From the cell containing the given text, extract its center point as (x, y) coordinate. 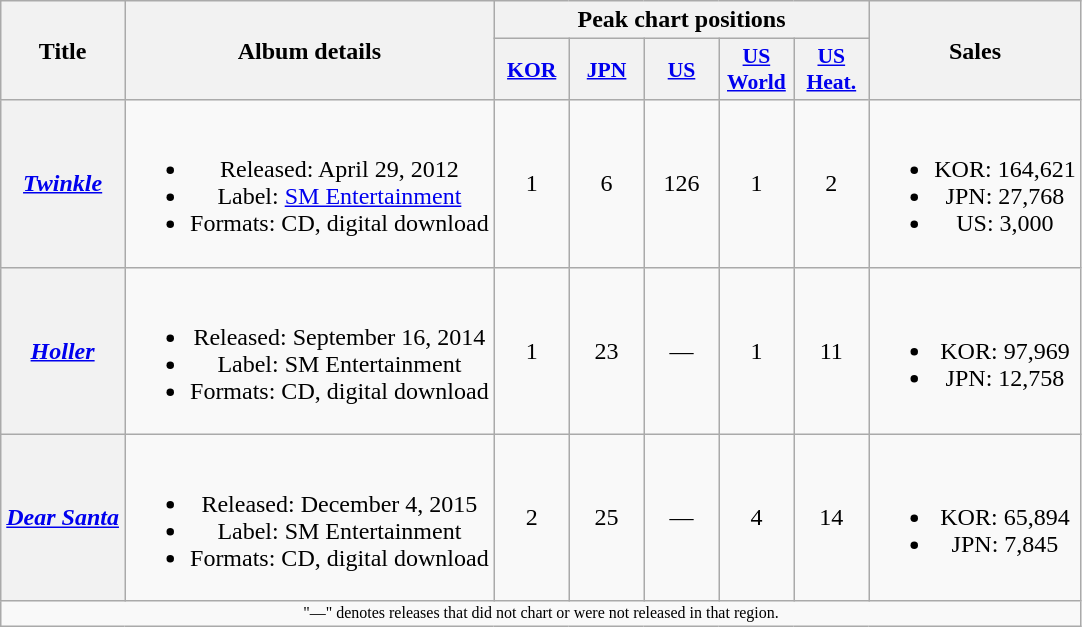
23 (606, 350)
6 (606, 184)
4 (756, 518)
US (682, 70)
Released: April 29, 2012Label: SM EntertainmentFormats: CD, digital download (309, 184)
USHeat. (832, 70)
Title (63, 50)
Released: December 4, 2015Label: SM EntertainmentFormats: CD, digital download (309, 518)
KOR (532, 70)
25 (606, 518)
Album details (309, 50)
KOR: 65,894JPN: 7,845 (975, 518)
Released: September 16, 2014Label: SM EntertainmentFormats: CD, digital download (309, 350)
126 (682, 184)
KOR: 164,621JPN: 27,768US: 3,000 (975, 184)
"—" denotes releases that did not chart or were not released in that region. (541, 613)
14 (832, 518)
Twinkle (63, 184)
Peak chart positions (682, 20)
11 (832, 350)
USWorld (756, 70)
Dear Santa (63, 518)
KOR: 97,969JPN: 12,758 (975, 350)
Holler (63, 350)
Sales (975, 50)
JPN (606, 70)
